Output the [X, Y] coordinate of the center of the cell containing the given text.  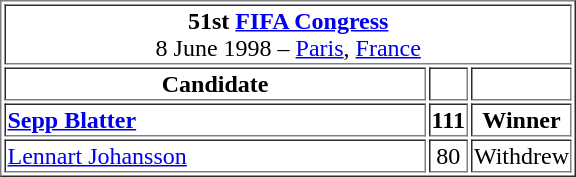
Sepp Blatter [214, 120]
Candidate [214, 84]
51st FIFA Congress8 June 1998 – Paris, France [288, 34]
80 [448, 156]
Withdrew [522, 156]
111 [448, 120]
Lennart Johansson [214, 156]
Winner [522, 120]
